Identify which cell holds the provided text, then report its [x, y] central coordinate. 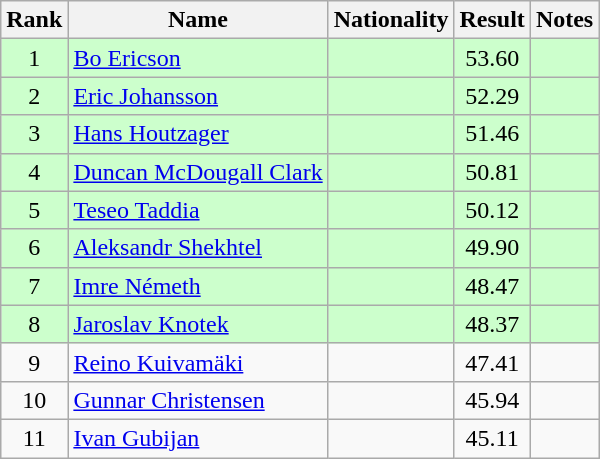
5 [34, 210]
Duncan McDougall Clark [198, 172]
1 [34, 58]
Name [198, 20]
Eric Johansson [198, 96]
10 [34, 400]
45.94 [492, 400]
Result [492, 20]
2 [34, 96]
Aleksandr Shekhtel [198, 248]
Notes [564, 20]
6 [34, 248]
8 [34, 324]
49.90 [492, 248]
48.47 [492, 286]
50.12 [492, 210]
7 [34, 286]
11 [34, 438]
4 [34, 172]
Jaroslav Knotek [198, 324]
Teseo Taddia [198, 210]
48.37 [492, 324]
Ivan Gubijan [198, 438]
3 [34, 134]
45.11 [492, 438]
50.81 [492, 172]
Nationality [391, 20]
Rank [34, 20]
9 [34, 362]
52.29 [492, 96]
53.60 [492, 58]
Bo Ericson [198, 58]
47.41 [492, 362]
Gunnar Christensen [198, 400]
Hans Houtzager [198, 134]
Reino Kuivamäki [198, 362]
51.46 [492, 134]
Imre Németh [198, 286]
